Determine the [X, Y] coordinate at the center of the cell enclosing the given text.  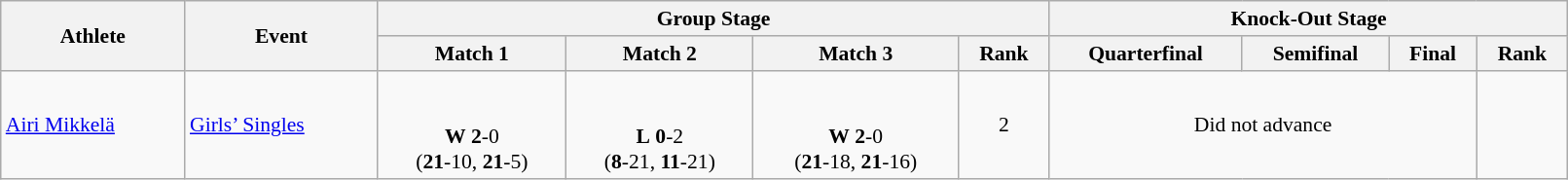
L 0-2 (8-21, 11-21) [660, 125]
Girls’ Singles [281, 125]
Match 2 [660, 54]
Airi Mikkelä [93, 125]
Semifinal [1316, 54]
Event [281, 35]
Match 3 [857, 54]
Final [1433, 54]
Match 1 [472, 54]
W 2-0 (21-10, 21-5) [472, 125]
Athlete [93, 35]
2 [1004, 125]
Quarterfinal [1146, 54]
W 2-0 (21-18, 21-16) [857, 125]
Group Stage [713, 18]
Knock-Out Stage [1308, 18]
Did not advance [1263, 125]
